Pinpoint the cell where the given text exists, returning its (X, Y) midpoint coordinate. 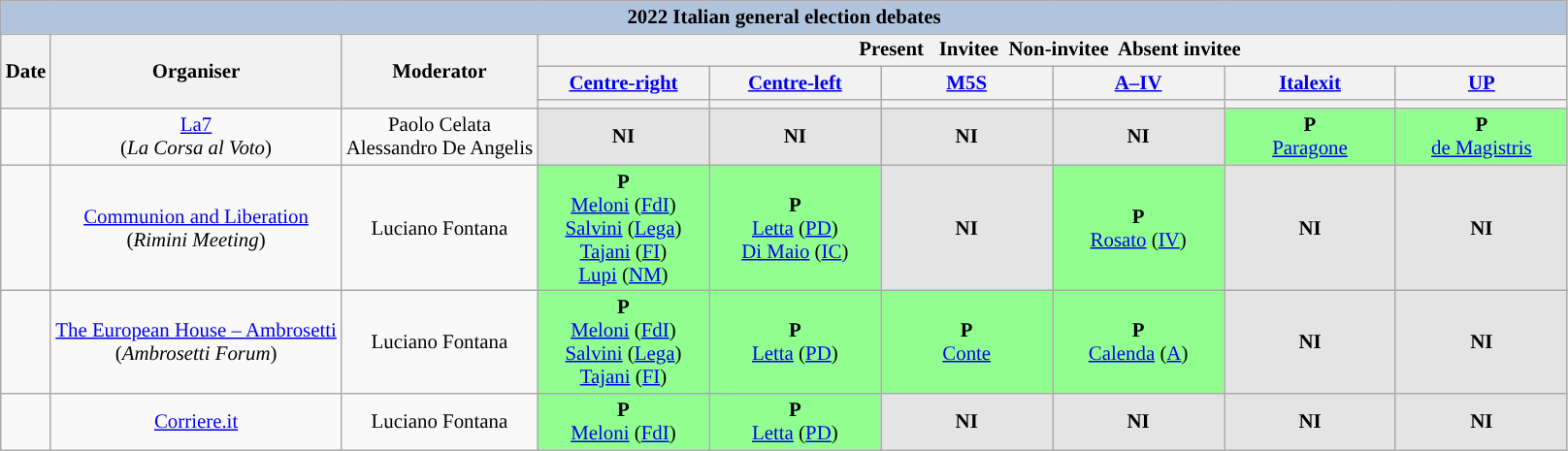
Communion and Liberation(Rimini Meeting) (196, 228)
Centre-left (796, 82)
La7(La Corsa al Voto) (196, 137)
Organiser (196, 71)
Moderator (440, 71)
Italexit (1310, 82)
UP (1481, 82)
Centre-right (623, 82)
Pde Magistris (1481, 137)
PCalenda (A) (1139, 342)
PParagone (1310, 137)
PMeloni (FdI) (623, 422)
PMeloni (FdI)Salvini (Lega)Tajani (FI)Lupi (NM) (623, 228)
PRosato (IV) (1139, 228)
M5S (966, 82)
PMeloni (FdI)Salvini (Lega)Tajani (FI) (623, 342)
Paolo CelataAlessandro De Angelis (440, 137)
Date (26, 71)
Present Invitee Non-invitee Absent invitee (1052, 49)
Corriere.it (196, 422)
2022 Italian general election debates (784, 17)
The European House – Ambrosetti(Ambrosetti Forum) (196, 342)
PConte (966, 342)
A–IV (1139, 82)
PLetta (PD)Di Maio (IC) (796, 228)
